Locate the cell with the specified text and output its (X, Y) center coordinate. 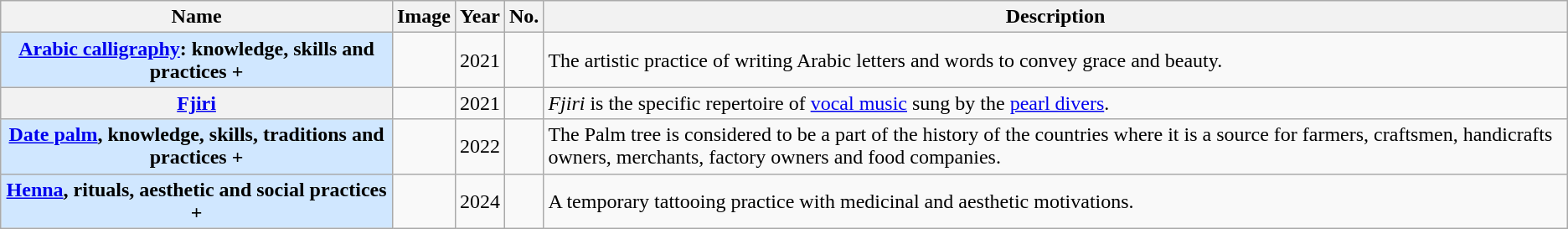
A temporary tattooing practice with medicinal and aesthetic motivations. (1055, 201)
No. (524, 17)
Image (424, 17)
The artistic practice of writing Arabic letters and words to convey grace and beauty. (1055, 60)
Date palm, knowledge, skills, traditions and practices + (197, 146)
Description (1055, 17)
Year (479, 17)
2024 (479, 201)
Arabic calligraphy: knowledge, skills and practices + (197, 60)
Fjiri is the specific repertoire of vocal music sung by the pearl divers. (1055, 103)
Fjiri (197, 103)
2022 (479, 146)
Henna, rituals, aesthetic and social practices + (197, 201)
Name (197, 17)
